Capture the cell that displays the provided text and extract its [X, Y] central coordinate. 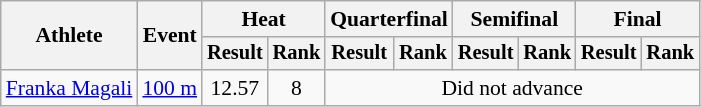
Final [638, 19]
8 [297, 88]
Athlete [70, 36]
Heat [264, 19]
Semifinal [514, 19]
100 m [170, 88]
Quarterfinal [389, 19]
12.57 [235, 88]
Franka Magali [70, 88]
Did not advance [512, 88]
Event [170, 36]
